Identify which cell holds the provided text, then report its (x, y) central coordinate. 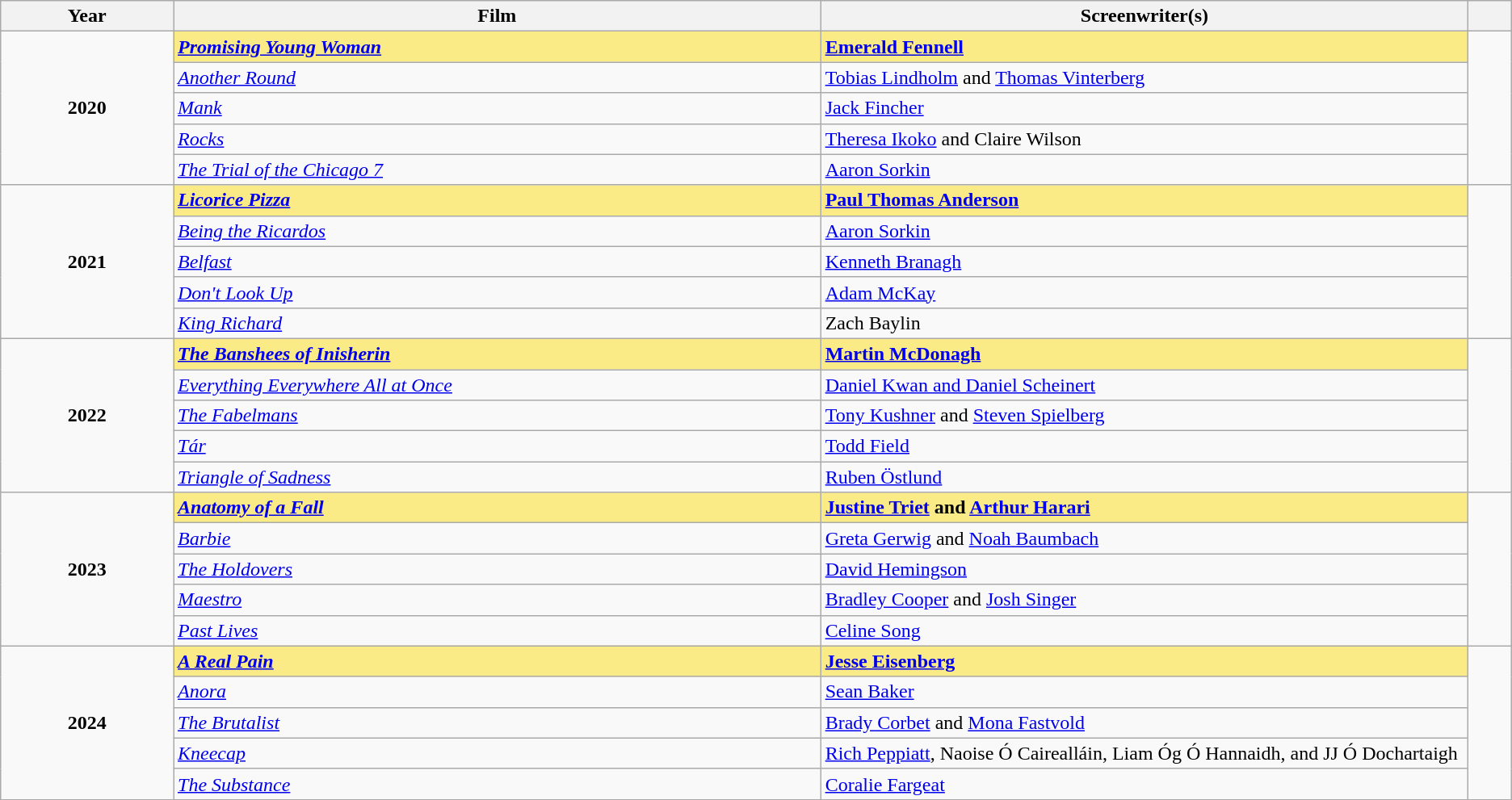
Celine Song (1144, 630)
Kenneth Branagh (1144, 262)
Daniel Kwan and Daniel Scheinert (1144, 385)
Barbie (497, 538)
Another Round (497, 77)
The Substance (497, 784)
A Real Pain (497, 661)
Ruben Östlund (1144, 477)
Screenwriter(s) (1144, 16)
2024 (87, 723)
Greta Gerwig and Noah Baumbach (1144, 538)
David Hemingson (1144, 569)
Promising Young Woman (497, 47)
Triangle of Sadness (497, 477)
Justine Triet and Arthur Harari (1144, 508)
Don't Look Up (497, 292)
Coralie Fargeat (1144, 784)
Zach Baylin (1144, 323)
Everything Everywhere All at Once (497, 385)
2022 (87, 415)
Licorice Pizza (497, 200)
Sean Baker (1144, 692)
Tony Kushner and Steven Spielberg (1144, 416)
Brady Corbet and Mona Fastvold (1144, 723)
Adam McKay (1144, 292)
Jack Fincher (1144, 108)
The Fabelmans (497, 416)
Maestro (497, 600)
The Banshees of Inisherin (497, 354)
Year (87, 16)
2023 (87, 569)
Tár (497, 446)
The Holdovers (497, 569)
Belfast (497, 262)
Martin McDonagh (1144, 354)
Tobias Lindholm and Thomas Vinterberg (1144, 77)
Paul Thomas Anderson (1144, 200)
Rich Peppiatt, Naoise Ó Cairealláin, Liam Óg Ó Hannaidh, and JJ Ó Dochartaigh (1144, 753)
Anora (497, 692)
Rocks (497, 139)
The Brutalist (497, 723)
Bradley Cooper and Josh Singer (1144, 600)
2020 (87, 108)
Anatomy of a Fall (497, 508)
Jesse Eisenberg (1144, 661)
The Trial of the Chicago 7 (497, 170)
King Richard (497, 323)
Emerald Fennell (1144, 47)
Past Lives (497, 630)
Theresa Ikoko and Claire Wilson (1144, 139)
Being the Ricardos (497, 231)
Mank (497, 108)
Film (497, 16)
Kneecap (497, 753)
2021 (87, 262)
Todd Field (1144, 446)
